Identify which cell holds the provided text, then report its [X, Y] central coordinate. 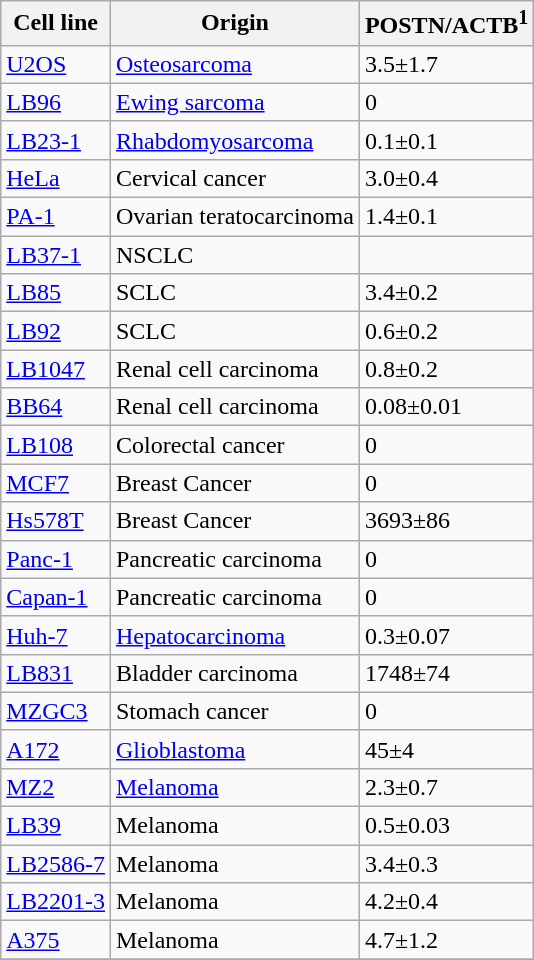
4.2±0.4 [446, 902]
LB2586-7 [56, 864]
3.0±0.4 [446, 178]
3.5±1.7 [446, 64]
PA-1 [56, 217]
LB92 [56, 331]
45±4 [446, 749]
0.08±0.01 [446, 407]
LB108 [56, 445]
0.8±0.2 [446, 369]
3.4±0.2 [446, 293]
3693±86 [446, 521]
Stomach cancer [234, 711]
Colorectal cancer [234, 445]
LB39 [56, 826]
Origin [234, 24]
MZGC3 [56, 711]
Ovarian teratocarcinoma [234, 217]
Rhabdomyosarcoma [234, 140]
LB23-1 [56, 140]
U2OS [56, 64]
0.3±0.07 [446, 635]
Hepatocarcinoma [234, 635]
LB37-1 [56, 255]
Panc-1 [56, 559]
2.3±0.7 [446, 787]
Osteosarcoma [234, 64]
A172 [56, 749]
A375 [56, 940]
Huh-7 [56, 635]
Capan-1 [56, 597]
LB85 [56, 293]
4.7±1.2 [446, 940]
MCF7 [56, 483]
HeLa [56, 178]
LB2201-3 [56, 902]
0.5±0.03 [446, 826]
BB64 [56, 407]
POSTN/ACTB1 [446, 24]
0.6±0.2 [446, 331]
LB1047 [56, 369]
Ewing sarcoma [234, 102]
1.4±0.1 [446, 217]
Hs578T [56, 521]
Glioblastoma [234, 749]
0.1±0.1 [446, 140]
Bladder carcinoma [234, 673]
Cell line [56, 24]
1748±74 [446, 673]
Cervical cancer [234, 178]
3.4±0.3 [446, 864]
LB96 [56, 102]
LB831 [56, 673]
MZ2 [56, 787]
NSCLC [234, 255]
